Determine the [X, Y] coordinate at the center of the cell enclosing the given text.  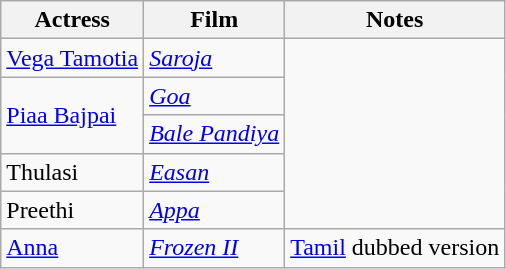
Piaa Bajpai [72, 115]
Frozen II [214, 248]
Vega Tamotia [72, 58]
Film [214, 20]
Notes [395, 20]
Saroja [214, 58]
Tamil dubbed version [395, 248]
Anna [72, 248]
Goa [214, 96]
Bale Pandiya [214, 134]
Thulasi [72, 172]
Appa [214, 210]
Actress [72, 20]
Preethi [72, 210]
Easan [214, 172]
